Detect which cell encompasses the target text, then output its (x, y) center coordinate. 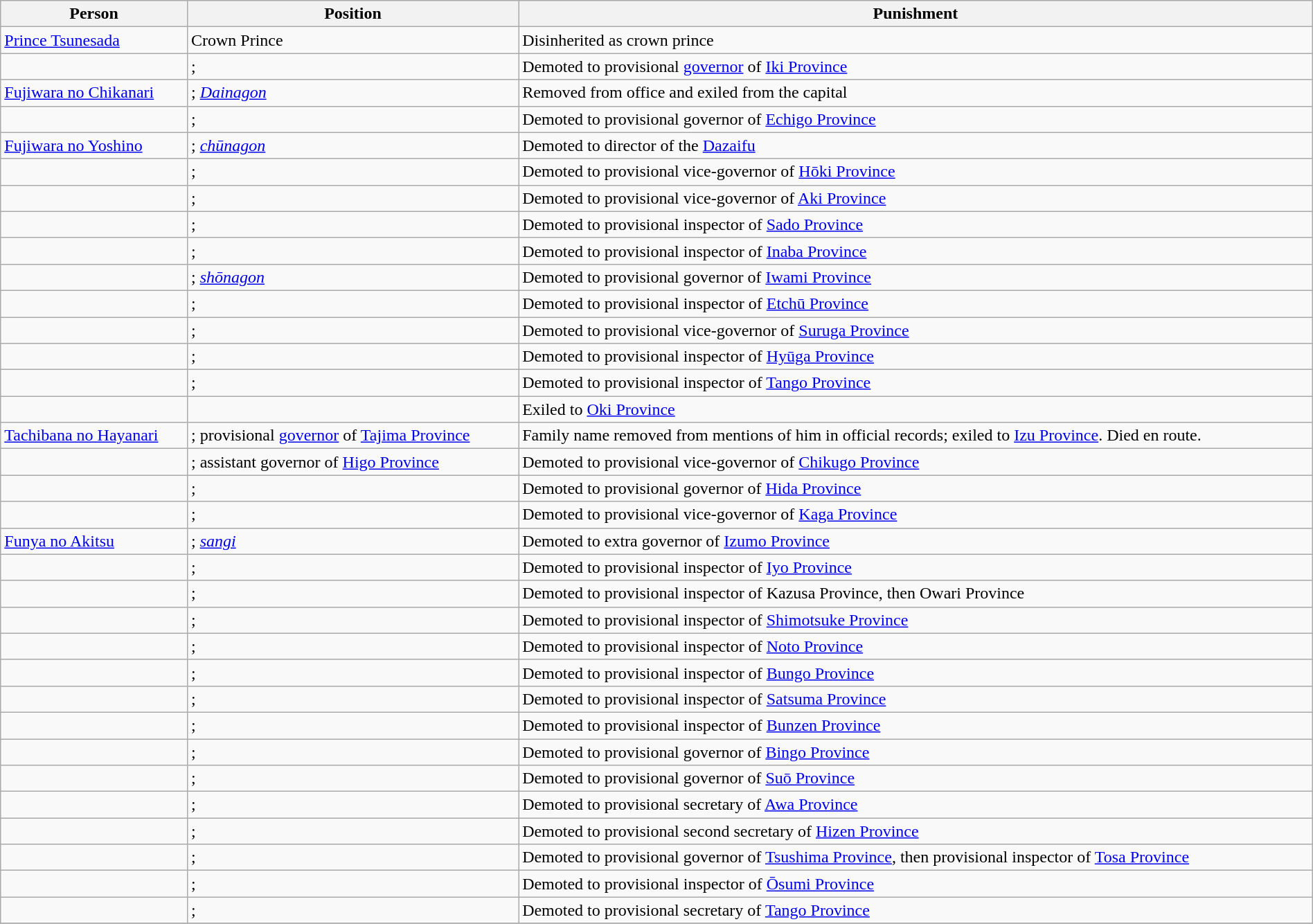
Demoted to director of the Dazaifu (915, 145)
; chūnagon (352, 145)
Demoted to provisional inspector of Ōsumi Province (915, 884)
Crown Prince (352, 40)
Demoted to provisional governor of Iwami Province (915, 277)
; assistant governor of Higo Province (352, 462)
Demoted to provisional inspector of Sado Province (915, 224)
Demoted to provisional vice-governor of Hōki Province (915, 172)
Demoted to provisional vice-governor of Chikugo Province (915, 462)
Family name removed from mentions of him in official records; exiled to Izu Province. Died en route. (915, 436)
Fujiwara no Yoshino (94, 145)
Demoted to extra governor of Izumo Province (915, 541)
Demoted to provisional secretary of Awa Province (915, 805)
Position (352, 14)
Person (94, 14)
; sangi (352, 541)
Demoted to provisional inspector of Bunzen Province (915, 725)
Demoted to provisional vice-governor of Aki Province (915, 198)
Demoted to provisional governor of Suō Province (915, 779)
Tachibana no Hayanari (94, 436)
Funya no Akitsu (94, 541)
Removed from office and exiled from the capital (915, 93)
Disinherited as crown prince (915, 40)
Demoted to provisional inspector of Satsuma Province (915, 699)
Demoted to provisional inspector of Tango Province (915, 383)
Demoted to provisional inspector of Kazusa Province, then Owari Province (915, 594)
; provisional governor of Tajima Province (352, 436)
Demoted to provisional inspector of Shimotsuke Province (915, 620)
Punishment (915, 14)
Demoted to provisional governor of Tsushima Province, then provisional inspector of Tosa Province (915, 858)
Demoted to provisional second secretary of Hizen Province (915, 831)
Demoted to provisional inspector of Hyūga Province (915, 357)
Demoted to provisional inspector of Iyo Province (915, 567)
Demoted to provisional inspector of Inaba Province (915, 251)
Fujiwara no Chikanari (94, 93)
Demoted to provisional inspector of Etchū Province (915, 303)
Demoted to provisional governor of Iki Province (915, 66)
Demoted to provisional vice-governor of Suruga Province (915, 330)
Demoted to provisional governor of Echigo Province (915, 119)
Demoted to provisional vice-governor of Kaga Province (915, 515)
Exiled to Oki Province (915, 409)
; Dainagon (352, 93)
Demoted to provisional governor of Hida Province (915, 488)
Demoted to provisional secretary of Tango Province (915, 910)
Demoted to provisional governor of Bingo Province (915, 752)
Demoted to provisional inspector of Bungo Province (915, 673)
Prince Tsunesada (94, 40)
; shōnagon (352, 277)
Demoted to provisional inspector of Noto Province (915, 646)
